Find where the given text appears and provide that cell's center as (x, y) coordinate. 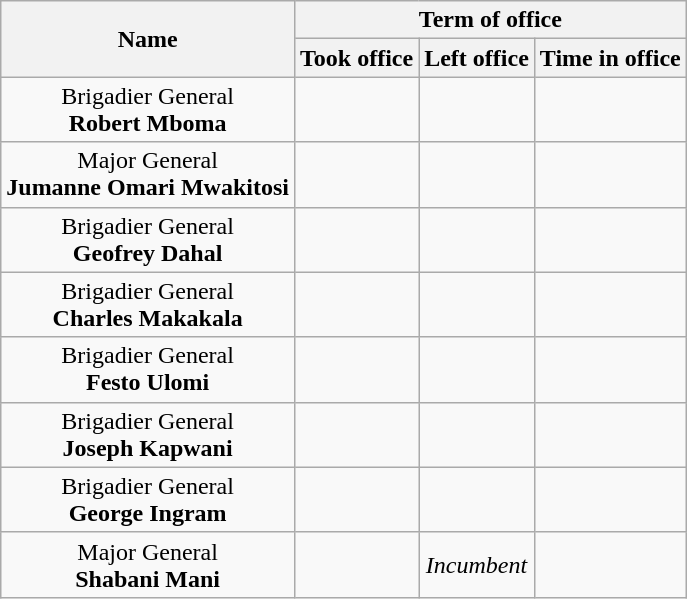
Brigadier GeneralJoseph Kapwani (148, 434)
Brigadier GeneralGeofrey Dahal (148, 240)
Major GeneralJumanne Omari Mwakitosi (148, 174)
Term of office (490, 20)
Left office (477, 58)
Time in office (610, 58)
Major GeneralShabani Mani (148, 564)
Brigadier GeneralCharles Makakala (148, 304)
Name (148, 39)
Took office (356, 58)
Brigadier GeneralRobert Mboma (148, 110)
Brigadier GeneralGeorge Ingram (148, 500)
Incumbent (477, 564)
Brigadier GeneralFesto Ulomi (148, 370)
